Capture the cell that displays the provided text and extract its (x, y) central coordinate. 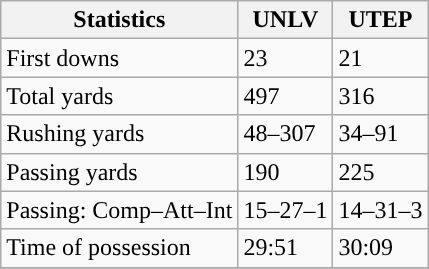
30:09 (380, 248)
14–31–3 (380, 210)
497 (286, 96)
316 (380, 96)
UTEP (380, 20)
225 (380, 172)
Total yards (120, 96)
Passing: Comp–Att–Int (120, 210)
Time of possession (120, 248)
48–307 (286, 134)
29:51 (286, 248)
First downs (120, 58)
UNLV (286, 20)
190 (286, 172)
Rushing yards (120, 134)
Statistics (120, 20)
23 (286, 58)
34–91 (380, 134)
Passing yards (120, 172)
15–27–1 (286, 210)
21 (380, 58)
